Find where the given text appears and provide that cell's center as [x, y] coordinate. 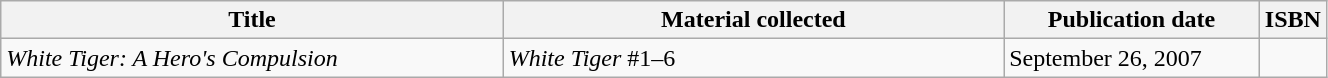
ISBN [1292, 20]
Publication date [1132, 20]
Title [252, 20]
White Tiger: A Hero's Compulsion [252, 58]
Material collected [754, 20]
September 26, 2007 [1132, 58]
White Tiger #1–6 [754, 58]
